Extract the (X, Y) coordinate from the center of the cell holding the provided text.  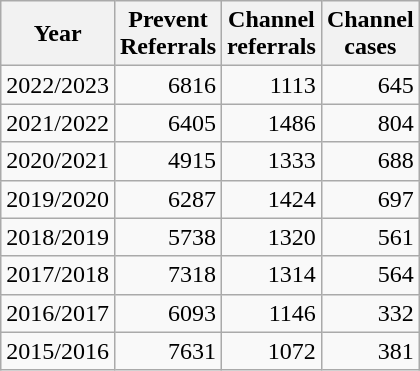
381 (370, 351)
Year (58, 34)
2017/2018 (58, 275)
1146 (272, 313)
1486 (272, 123)
564 (370, 275)
6405 (168, 123)
2015/2016 (58, 351)
697 (370, 199)
Prevent Referrals (168, 34)
1424 (272, 199)
1113 (272, 85)
688 (370, 161)
2016/2017 (58, 313)
2021/2022 (58, 123)
7318 (168, 275)
6816 (168, 85)
1072 (272, 351)
2022/2023 (58, 85)
1320 (272, 237)
645 (370, 85)
1333 (272, 161)
2019/2020 (58, 199)
6287 (168, 199)
4915 (168, 161)
332 (370, 313)
6093 (168, 313)
7631 (168, 351)
1314 (272, 275)
561 (370, 237)
804 (370, 123)
2018/2019 (58, 237)
Channel cases (370, 34)
Channel referrals (272, 34)
5738 (168, 237)
2020/2021 (58, 161)
